Find where the given text appears and provide that cell's center as (x, y) coordinate. 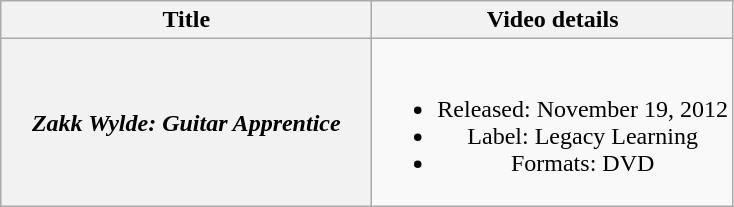
Released: November 19, 2012Label: Legacy LearningFormats: DVD (553, 122)
Title (186, 20)
Video details (553, 20)
Zakk Wylde: Guitar Apprentice (186, 122)
